Pinpoint the cell where the given text exists, returning its [X, Y] midpoint coordinate. 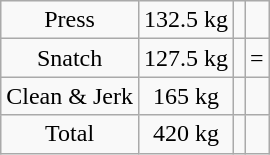
165 kg [186, 96]
Total [70, 134]
Press [70, 20]
Snatch [70, 58]
= [258, 58]
132.5 kg [186, 20]
420 kg [186, 134]
Clean & Jerk [70, 96]
127.5 kg [186, 58]
